Capture the cell that displays the provided text and extract its (x, y) central coordinate. 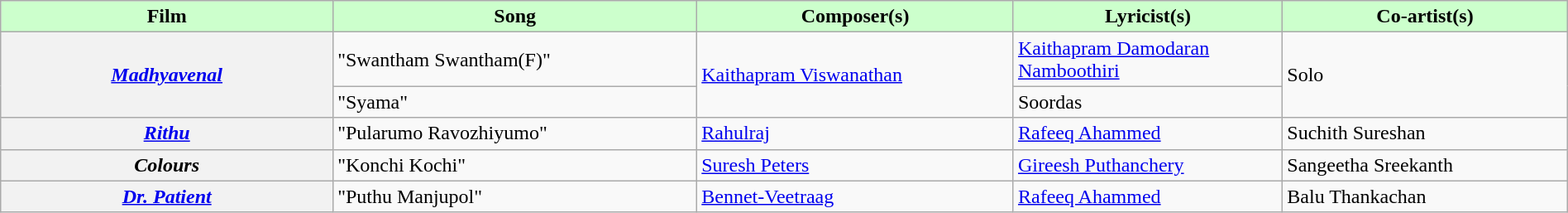
Solo (1425, 75)
Kaithapram Viswanathan (855, 75)
Composer(s) (855, 17)
Rahulraj (855, 133)
"Swantham Swantham(F)" (515, 60)
Suresh Peters (855, 165)
Song (515, 17)
Dr. Patient (167, 196)
Suchith Sureshan (1425, 133)
Lyricist(s) (1148, 17)
Kaithapram Damodaran Namboothiri (1148, 60)
Soordas (1148, 102)
Gireesh Puthanchery (1148, 165)
Balu Thankachan (1425, 196)
Rithu (167, 133)
"Konchi Kochi" (515, 165)
Colours (167, 165)
"Syama" (515, 102)
Bennet-Veetraag (855, 196)
"Puthu Manjupol" (515, 196)
Sangeetha Sreekanth (1425, 165)
Co-artist(s) (1425, 17)
Film (167, 17)
"Pularumo Ravozhiyumo" (515, 133)
Madhyavenal (167, 75)
